Scan for the cell matching the given text and deliver its [X, Y] coordinate at center. 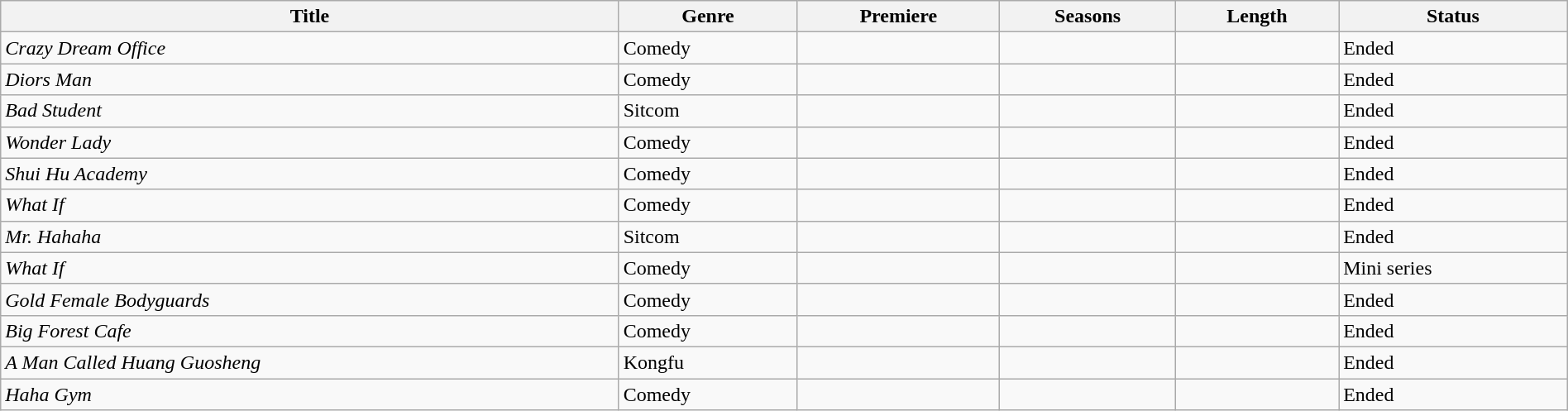
A Man Called Huang Guosheng [309, 362]
Status [1454, 17]
Haha Gym [309, 394]
Length [1257, 17]
Bad Student [309, 111]
Kongfu [708, 362]
Crazy Dream Office [309, 48]
Diors Man [309, 79]
Wonder Lady [309, 142]
Seasons [1088, 17]
Gold Female Bodyguards [309, 299]
Mini series [1454, 268]
Genre [708, 17]
Mr. Hahaha [309, 237]
Shui Hu Academy [309, 174]
Big Forest Cafe [309, 331]
Premiere [898, 17]
Title [309, 17]
